From the cell containing the given text, extract its center point as (x, y) coordinate. 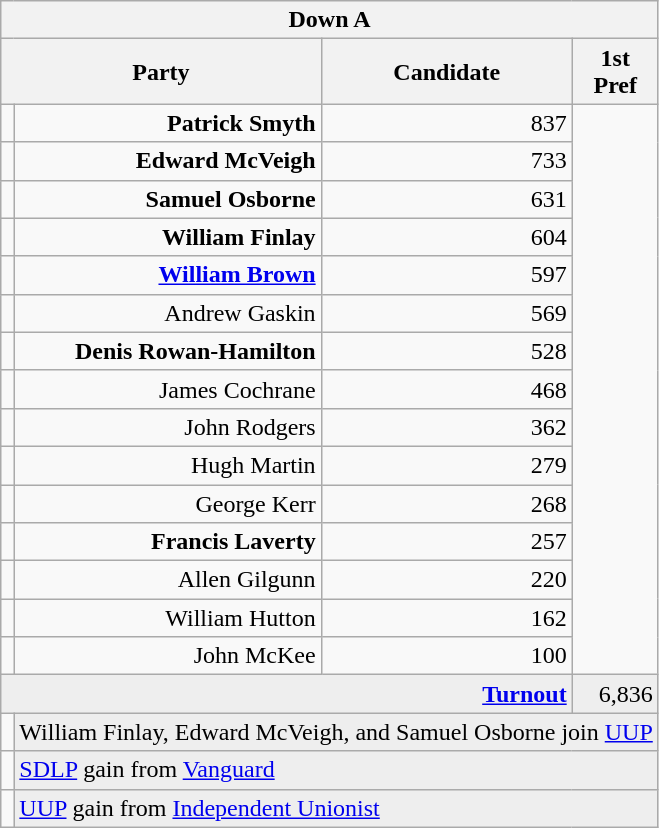
Allen Gilgunn (168, 580)
SDLP gain from Vanguard (336, 770)
220 (446, 580)
Down A (330, 20)
William Finlay (168, 237)
631 (446, 199)
James Cochrane (168, 389)
William Hutton (168, 618)
837 (446, 123)
Turnout (286, 694)
George Kerr (168, 503)
Francis Laverty (168, 542)
279 (446, 465)
528 (446, 351)
6,836 (615, 694)
Patrick Smyth (168, 123)
Edward McVeigh (168, 161)
268 (446, 503)
Andrew Gaskin (168, 313)
Candidate (446, 72)
Hugh Martin (168, 465)
Party (161, 72)
UUP gain from Independent Unionist (336, 808)
1st Pref (615, 72)
162 (446, 618)
733 (446, 161)
John Rodgers (168, 427)
John McKee (168, 656)
604 (446, 237)
257 (446, 542)
100 (446, 656)
468 (446, 389)
William Finlay, Edward McVeigh, and Samuel Osborne join UUP (336, 732)
597 (446, 275)
William Brown (168, 275)
Denis Rowan-Hamilton (168, 351)
362 (446, 427)
569 (446, 313)
Samuel Osborne (168, 199)
